Pinpoint the cell where the given text exists, returning its [x, y] midpoint coordinate. 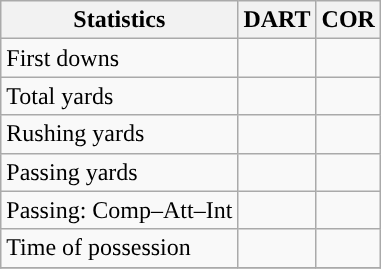
Passing yards [120, 172]
Statistics [120, 20]
First downs [120, 58]
DART [277, 20]
Total yards [120, 96]
COR [348, 20]
Rushing yards [120, 134]
Time of possession [120, 248]
Passing: Comp–Att–Int [120, 210]
